Output the (x, y) coordinate of the center of the cell containing the given text.  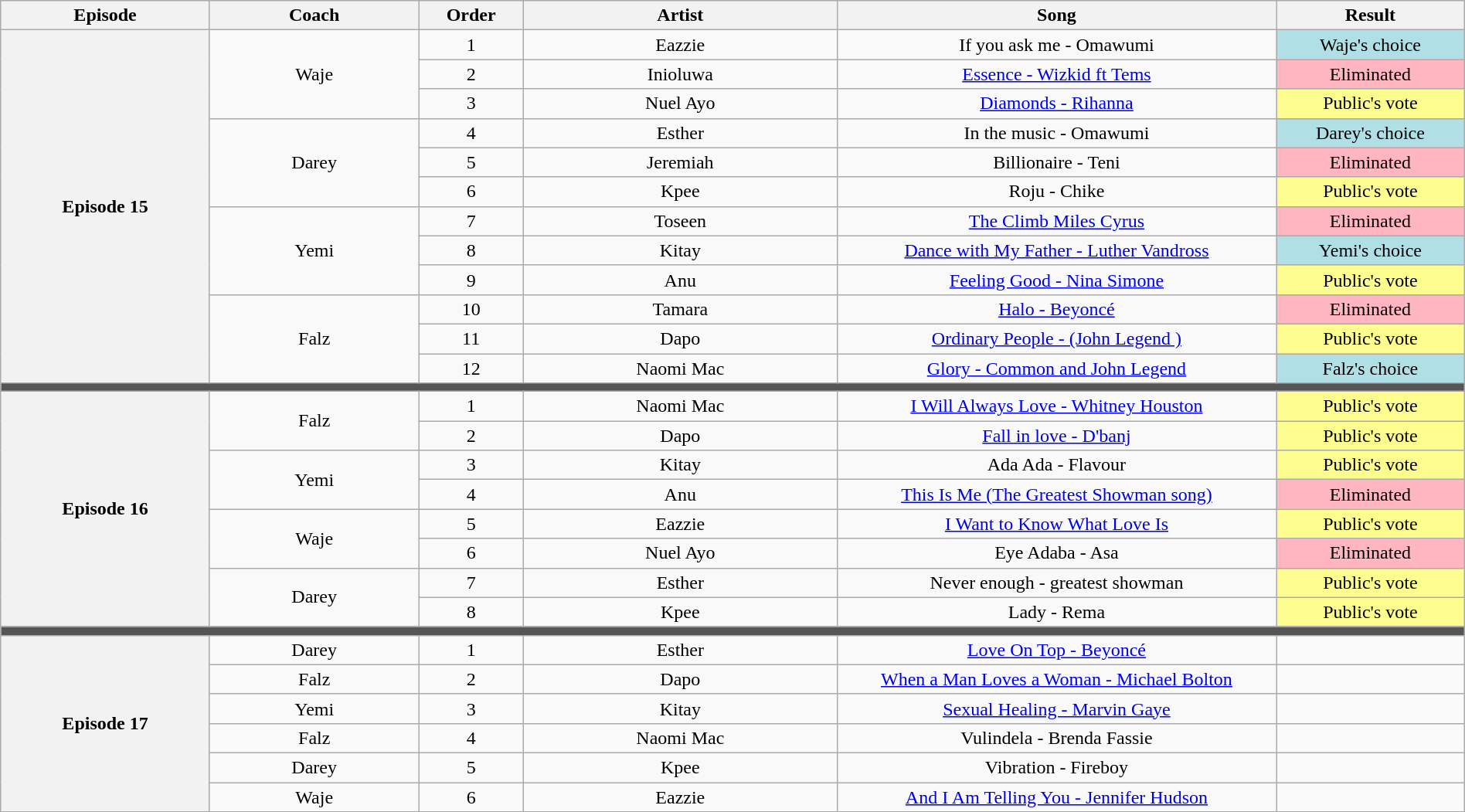
When a Man Loves a Woman - Michael Bolton (1056, 679)
Toseen (680, 221)
If you ask me - Omawumi (1056, 45)
Love On Top - Beyoncé (1056, 650)
Darey's choice (1371, 133)
Episode (105, 15)
Ada Ada - Flavour (1056, 465)
Fall in love - D'banj (1056, 436)
Diamonds - Rihanna (1056, 104)
Episode 15 (105, 207)
Song (1056, 15)
Dance with My Father - Luther Vandross (1056, 250)
Sexual Healing - Marvin Gaye (1056, 708)
Tamara (680, 309)
10 (471, 309)
The Climb Miles Cyrus (1056, 221)
Billionaire - Teni (1056, 162)
Result (1371, 15)
Episode 17 (105, 723)
Artist (680, 15)
Coach (314, 15)
9 (471, 280)
Essence - Wizkid ft Tems (1056, 74)
Lady - Rema (1056, 612)
Yemi's choice (1371, 250)
In the music - Omawumi (1056, 133)
I Want to Know What Love Is (1056, 524)
Roju - Chike (1056, 192)
11 (471, 338)
Vibration - Fireboy (1056, 767)
Order (471, 15)
Episode 16 (105, 509)
I Will Always Love - Whitney Houston (1056, 406)
Jeremiah (680, 162)
Vulindela - Brenda Fassie (1056, 738)
Inioluwa (680, 74)
Eye Adaba - Asa (1056, 553)
Waje's choice (1371, 45)
Falz's choice (1371, 369)
And I Am Telling You - Jennifer Hudson (1056, 797)
This Is Me (The Greatest Showman song) (1056, 494)
Ordinary People - (John Legend ) (1056, 338)
12 (471, 369)
Never enough - greatest showman (1056, 583)
Glory - Common and John Legend (1056, 369)
Feeling Good - Nina Simone (1056, 280)
Halo - Beyoncé (1056, 309)
